Capture the cell that displays the provided text and extract its [x, y] central coordinate. 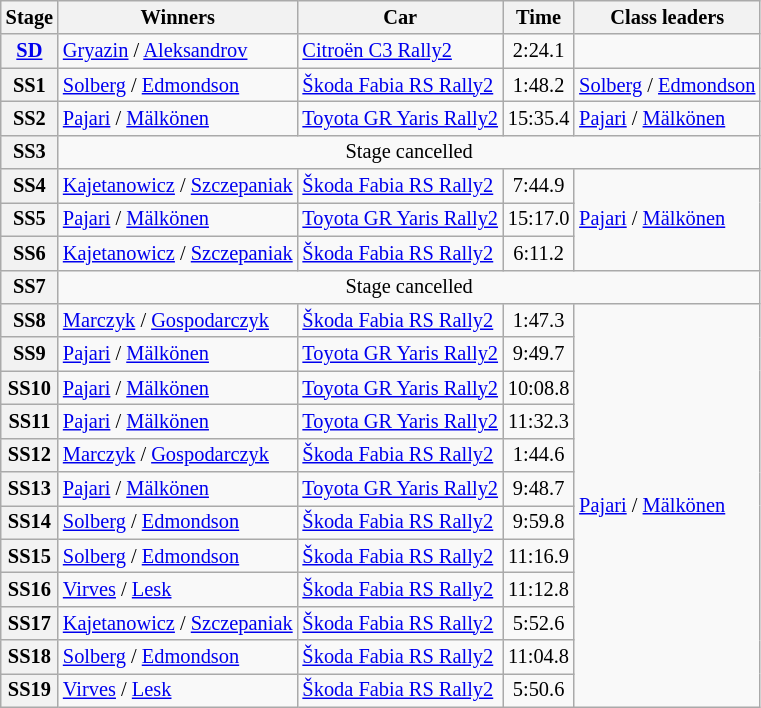
10:08.8 [538, 388]
SS5 [30, 219]
15:35.4 [538, 118]
2:24.1 [538, 51]
9:59.8 [538, 522]
Class leaders [667, 17]
11:04.8 [538, 657]
Gryazin / Aleksandrov [178, 51]
1:47.3 [538, 320]
Car [400, 17]
SS1 [30, 85]
SS12 [30, 455]
6:11.2 [538, 253]
11:16.9 [538, 556]
SS4 [30, 186]
SS7 [30, 287]
SS13 [30, 489]
SS14 [30, 522]
SS8 [30, 320]
SS2 [30, 118]
7:44.9 [538, 186]
15:17.0 [538, 219]
SS18 [30, 657]
1:44.6 [538, 455]
SS15 [30, 556]
SS10 [30, 388]
Citroën C3 Rally2 [400, 51]
5:50.6 [538, 690]
SD [30, 51]
9:48.7 [538, 489]
Stage [30, 17]
1:48.2 [538, 85]
SS9 [30, 354]
SS11 [30, 421]
9:49.7 [538, 354]
11:32.3 [538, 421]
SS19 [30, 690]
SS16 [30, 589]
SS17 [30, 623]
Time [538, 17]
11:12.8 [538, 589]
SS3 [30, 152]
Winners [178, 17]
5:52.6 [538, 623]
SS6 [30, 253]
